From the cell containing the given text, extract its center point as [X, Y] coordinate. 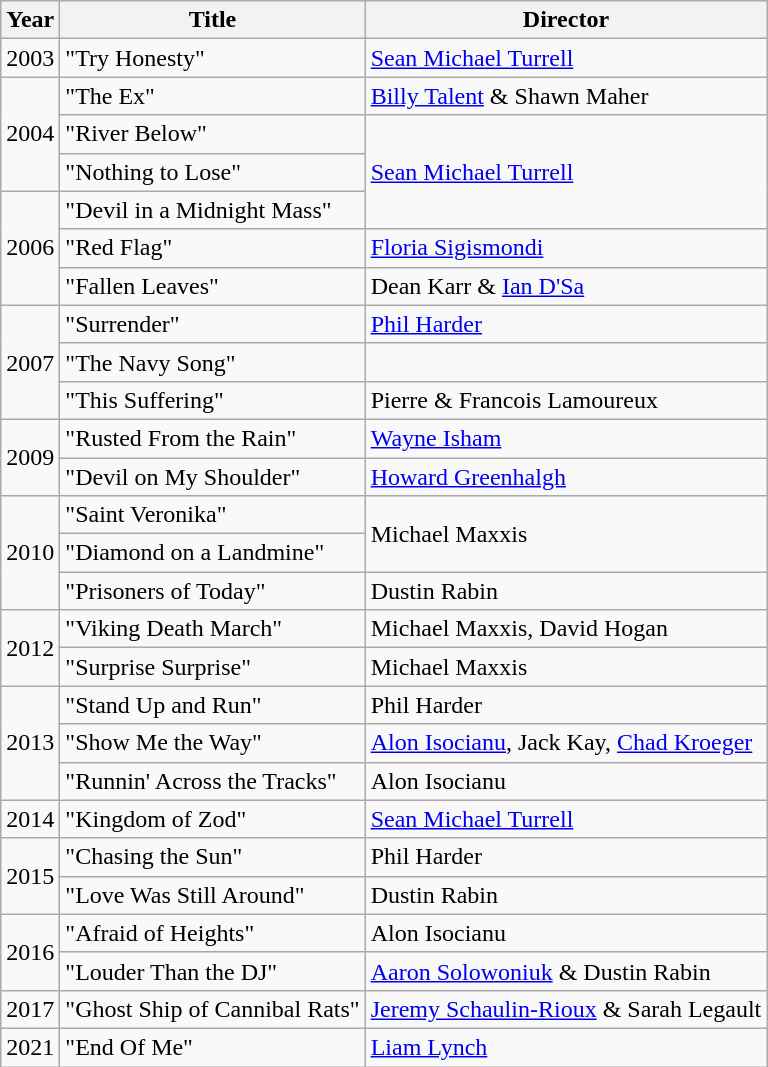
"End Of Me" [212, 1047]
"Surrender" [212, 324]
"This Suffering" [212, 400]
"Diamond on a Landmine" [212, 553]
Title [212, 20]
"Fallen Leaves" [212, 286]
Dean Karr & Ian D'Sa [566, 286]
"Devil in a Midnight Mass" [212, 210]
Jeremy Schaulin-Rioux & Sarah Legault [566, 1009]
"River Below" [212, 134]
2014 [30, 819]
2003 [30, 58]
Aaron Solowoniuk & Dustin Rabin [566, 971]
Pierre & Francois Lamoureux [566, 400]
"Afraid of Heights" [212, 933]
"Devil on My Shoulder" [212, 477]
"Viking Death March" [212, 629]
Director [566, 20]
"Chasing the Sun" [212, 857]
2009 [30, 457]
Alon Isocianu, Jack Kay, Chad Kroeger [566, 743]
"Surprise Surprise" [212, 667]
Howard Greenhalgh [566, 477]
"Love Was Still Around" [212, 895]
"The Ex" [212, 96]
2017 [30, 1009]
2007 [30, 362]
Michael Maxxis, David Hogan [566, 629]
Liam Lynch [566, 1047]
"Louder Than the DJ" [212, 971]
"Nothing to Lose" [212, 172]
"Stand Up and Run" [212, 705]
"Saint Veronika" [212, 515]
"Prisoners of Today" [212, 591]
Year [30, 20]
2021 [30, 1047]
2016 [30, 952]
"Kingdom of Zod" [212, 819]
Billy Talent & Shawn Maher [566, 96]
2004 [30, 134]
"Show Me the Way" [212, 743]
2015 [30, 876]
"Rusted From the Rain" [212, 438]
Floria Sigismondi [566, 248]
2006 [30, 248]
"Red Flag" [212, 248]
Wayne Isham [566, 438]
2010 [30, 553]
"Runnin' Across the Tracks" [212, 781]
"The Navy Song" [212, 362]
2013 [30, 743]
"Ghost Ship of Cannibal Rats" [212, 1009]
"Try Honesty" [212, 58]
2012 [30, 648]
